For the text-containing cell, return its midpoint in [X, Y] coordinate format. 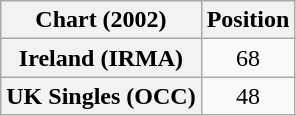
Chart (2002) [101, 20]
Ireland (IRMA) [101, 58]
UK Singles (OCC) [101, 96]
48 [248, 96]
Position [248, 20]
68 [248, 58]
